Identify which cell holds the provided text, then report its [X, Y] central coordinate. 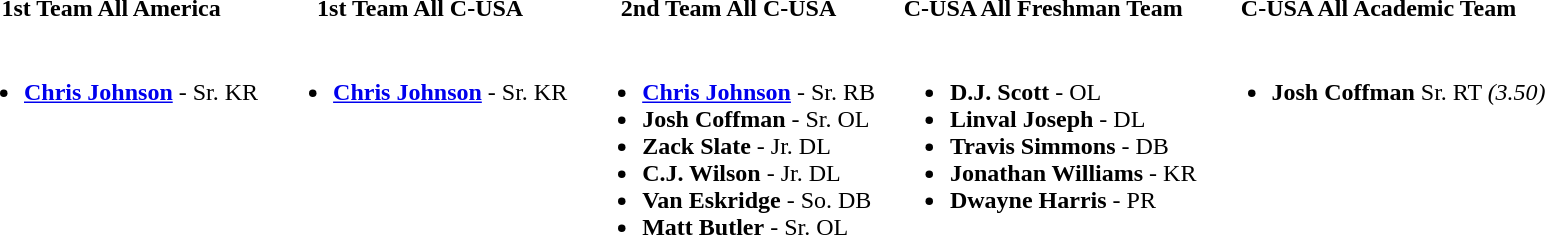
Chris Johnson - Sr. KR [420, 78]
